Pinpoint the cell where the given text exists, returning its [x, y] midpoint coordinate. 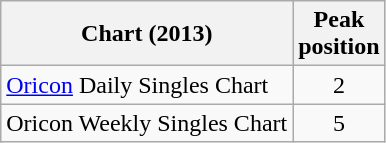
Chart (2013) [147, 34]
Peakposition [339, 34]
Oricon Weekly Singles Chart [147, 123]
Oricon Daily Singles Chart [147, 85]
5 [339, 123]
2 [339, 85]
